Return (X, Y) of the center of cell containing provided text 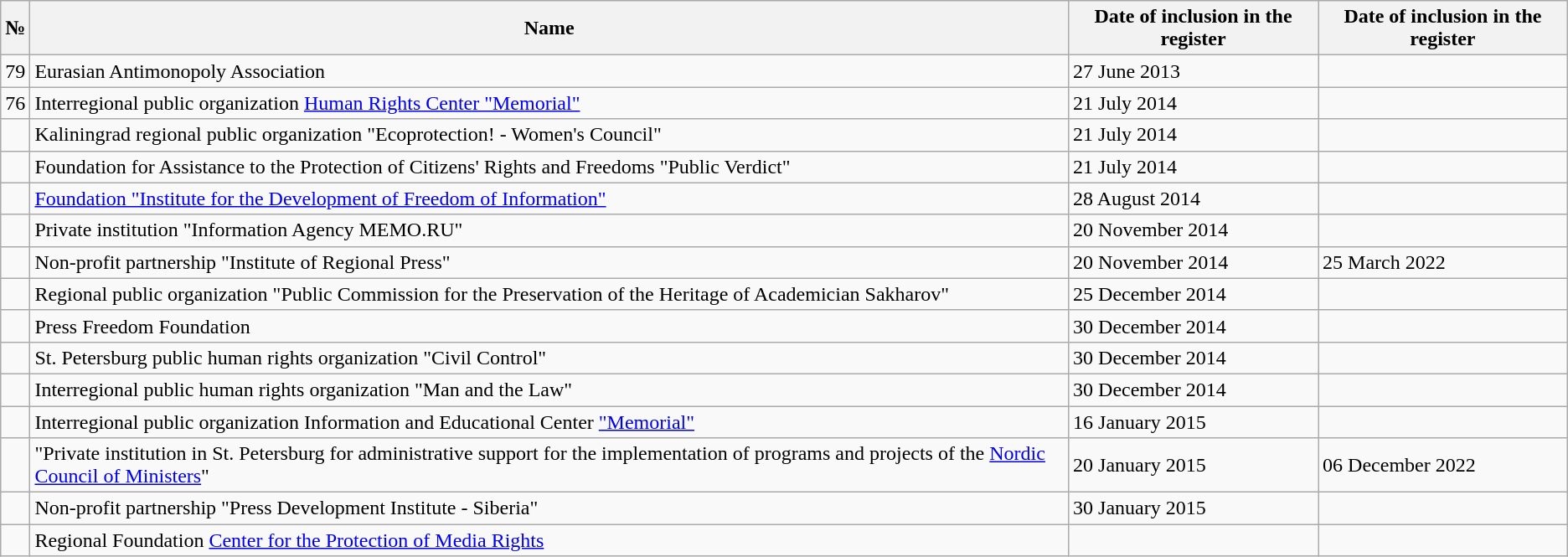
25 March 2022 (1443, 262)
28 August 2014 (1194, 199)
25 December 2014 (1194, 294)
Regional public organization "Public Commission for the Preservation of the Heritage of Academician Sakharov" (549, 294)
79 (15, 71)
Kaliningrad regional public organization "Ecoprotection! - Women's Council" (549, 135)
Private institution "Information Agency MEMO.RU" (549, 230)
Regional Foundation Center for the Protection of Media Rights (549, 540)
Interregional public human rights organization "Man and the Law" (549, 389)
Name (549, 28)
Foundation "Institute for the Development of Freedom of Information" (549, 199)
Interregional public organization Human Rights Center "Memorial" (549, 103)
Non-profit partnership "Press Development Institute - Siberia" (549, 508)
76 (15, 103)
"Private institution in St. Petersburg for administrative support for the implementation of programs and projects of the Nordic Council of Ministers" (549, 466)
Press Freedom Foundation (549, 326)
Foundation for Assistance to the Protection of Citizens' Rights and Freedoms "Public Verdict" (549, 167)
№ (15, 28)
20 January 2015 (1194, 466)
06 December 2022 (1443, 466)
St. Petersburg public human rights organization "Civil Control" (549, 358)
16 January 2015 (1194, 421)
Non-profit partnership "Institute of Regional Press" (549, 262)
Interregional public organization Information and Educational Center "Memorial" (549, 421)
30 January 2015 (1194, 508)
Eurasian Antimonopoly Association (549, 71)
27 June 2013 (1194, 71)
